Detect which cell encompasses the target text, then output its [X, Y] center coordinate. 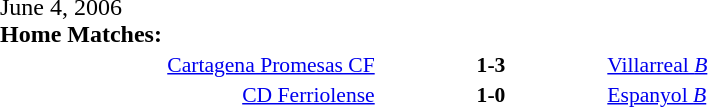
1-3 [492, 64]
